Extract the (x, y) coordinate from the center of the cell holding the provided text.  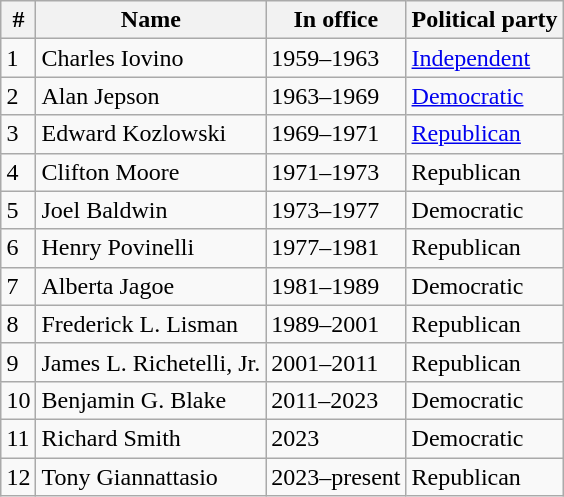
4 (18, 172)
1989–2001 (336, 324)
2 (18, 96)
7 (18, 286)
Alan Jepson (151, 96)
2011–2023 (336, 400)
10 (18, 400)
Richard Smith (151, 438)
Joel Baldwin (151, 210)
Alberta Jagoe (151, 286)
2001–2011 (336, 362)
11 (18, 438)
Name (151, 20)
1 (18, 58)
Clifton Moore (151, 172)
12 (18, 477)
1977–1981 (336, 248)
3 (18, 134)
Henry Povinelli (151, 248)
James L. Richetelli, Jr. (151, 362)
9 (18, 362)
1963–1969 (336, 96)
In office (336, 20)
5 (18, 210)
1969–1971 (336, 134)
Benjamin G. Blake (151, 400)
8 (18, 324)
Edward Kozlowski (151, 134)
Tony Giannattasio (151, 477)
# (18, 20)
1971–1973 (336, 172)
2023 (336, 438)
Charles Iovino (151, 58)
1959–1963 (336, 58)
Political party (484, 20)
6 (18, 248)
Frederick L. Lisman (151, 324)
2023–present (336, 477)
1981–1989 (336, 286)
Independent (484, 58)
1973–1977 (336, 210)
